Output the (X, Y) coordinate of the center of the cell containing the given text.  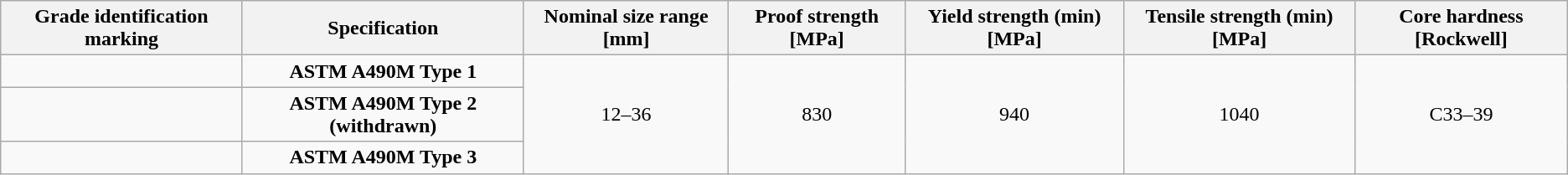
C33–39 (1462, 114)
Core hardness [Rockwell] (1462, 28)
ASTM A490M Type 2 (withdrawn) (383, 114)
Nominal size range [mm] (626, 28)
Specification (383, 28)
1040 (1240, 114)
ASTM A490M Type 3 (383, 157)
Tensile strength (min) [MPa] (1240, 28)
12–36 (626, 114)
830 (818, 114)
940 (1015, 114)
Grade identification marking (121, 28)
Yield strength (min) [MPa] (1015, 28)
Proof strength [MPa] (818, 28)
ASTM A490M Type 1 (383, 71)
